Search for the cell housing the specified text and yield its (x, y) center coordinate. 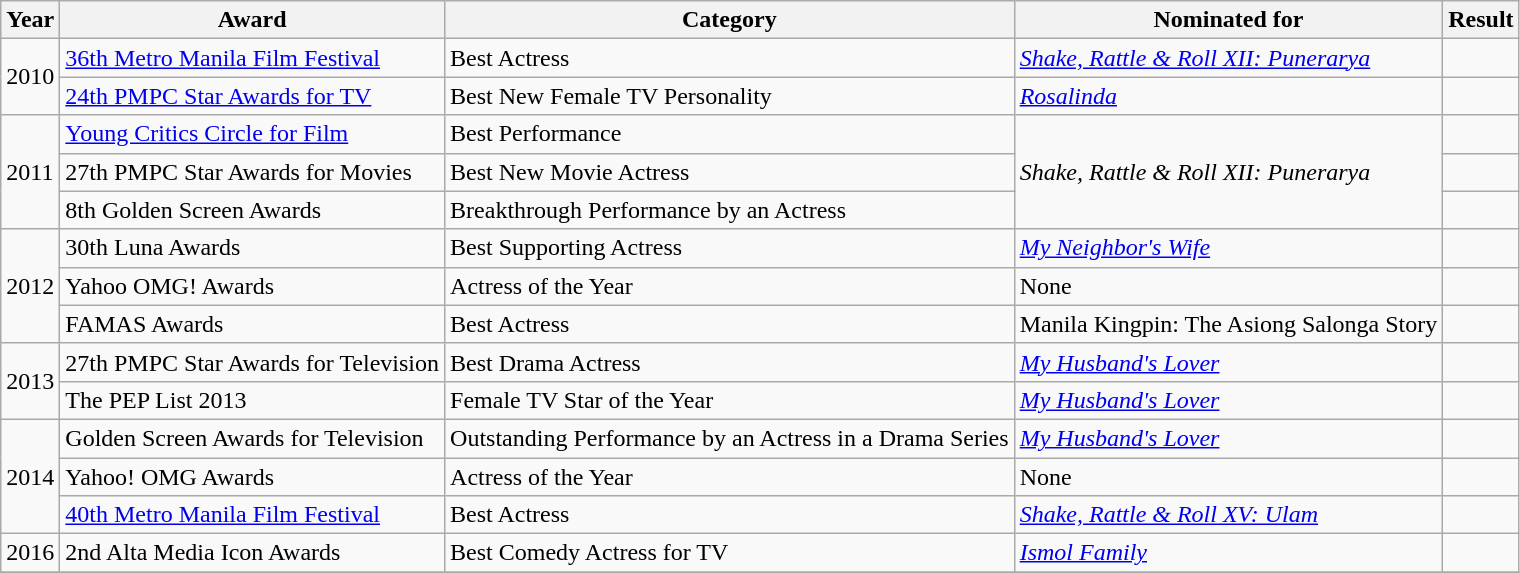
Category (730, 20)
27th PMPC Star Awards for Movies (252, 172)
FAMAS Awards (252, 324)
2012 (30, 286)
2014 (30, 476)
Female TV Star of the Year (730, 400)
The PEP List 2013 (252, 400)
Ismol Family (1228, 553)
Best Supporting Actress (730, 248)
24th PMPC Star Awards for TV (252, 96)
Outstanding Performance by an Actress in a Drama Series (730, 438)
Shake, Rattle & Roll XV: Ulam (1228, 515)
Rosalinda (1228, 96)
Result (1481, 20)
40th Metro Manila Film Festival (252, 515)
Yahoo! OMG Awards (252, 477)
Breakthrough Performance by an Actress (730, 210)
Golden Screen Awards for Television (252, 438)
Yahoo OMG! Awards (252, 286)
36th Metro Manila Film Festival (252, 58)
2nd Alta Media Icon Awards (252, 553)
Best Drama Actress (730, 362)
2010 (30, 77)
Best Comedy Actress for TV (730, 553)
Manila Kingpin: The Asiong Salonga Story (1228, 324)
2016 (30, 553)
My Neighbor's Wife (1228, 248)
2013 (30, 381)
Young Critics Circle for Film (252, 134)
Best New Female TV Personality (730, 96)
2011 (30, 172)
Year (30, 20)
Best New Movie Actress (730, 172)
8th Golden Screen Awards (252, 210)
Best Performance (730, 134)
27th PMPC Star Awards for Television (252, 362)
30th Luna Awards (252, 248)
Nominated for (1228, 20)
Award (252, 20)
